Pinpoint the cell where the given text exists, returning its [x, y] midpoint coordinate. 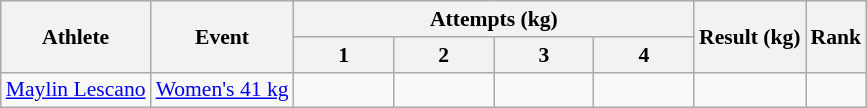
Maylin Lescano [76, 90]
Result (kg) [750, 36]
Women's 41 kg [222, 90]
Event [222, 36]
Athlete [76, 36]
4 [644, 55]
3 [544, 55]
Attempts (kg) [494, 19]
Rank [836, 36]
2 [444, 55]
1 [344, 55]
